Search for the cell housing the specified text and yield its [X, Y] center coordinate. 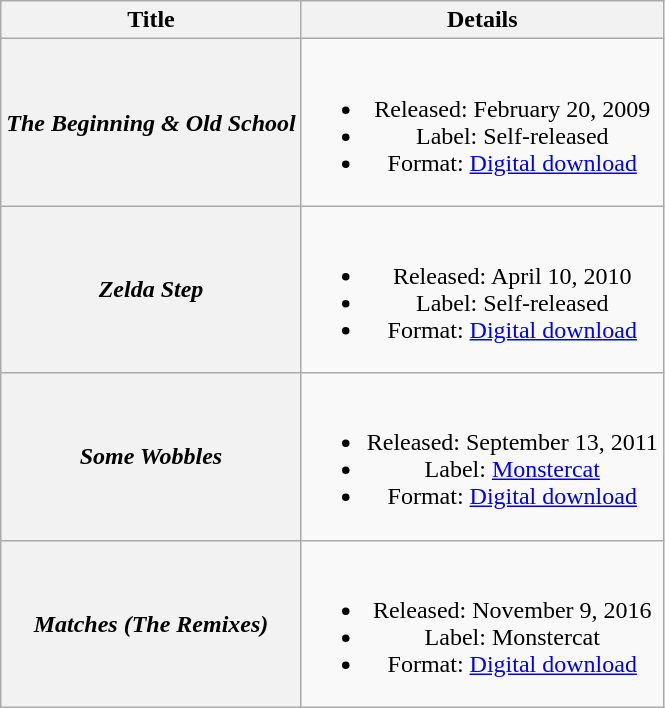
Released: April 10, 2010Label: Self-releasedFormat: Digital download [482, 290]
Released: September 13, 2011Label: MonstercatFormat: Digital download [482, 456]
The Beginning & Old School [151, 122]
Zelda Step [151, 290]
Released: February 20, 2009Label: Self-releasedFormat: Digital download [482, 122]
Released: November 9, 2016Label: MonstercatFormat: Digital download [482, 624]
Details [482, 20]
Matches (The Remixes) [151, 624]
Some Wobbles [151, 456]
Title [151, 20]
